Extract the [x, y] coordinate from the center of the cell holding the provided text.  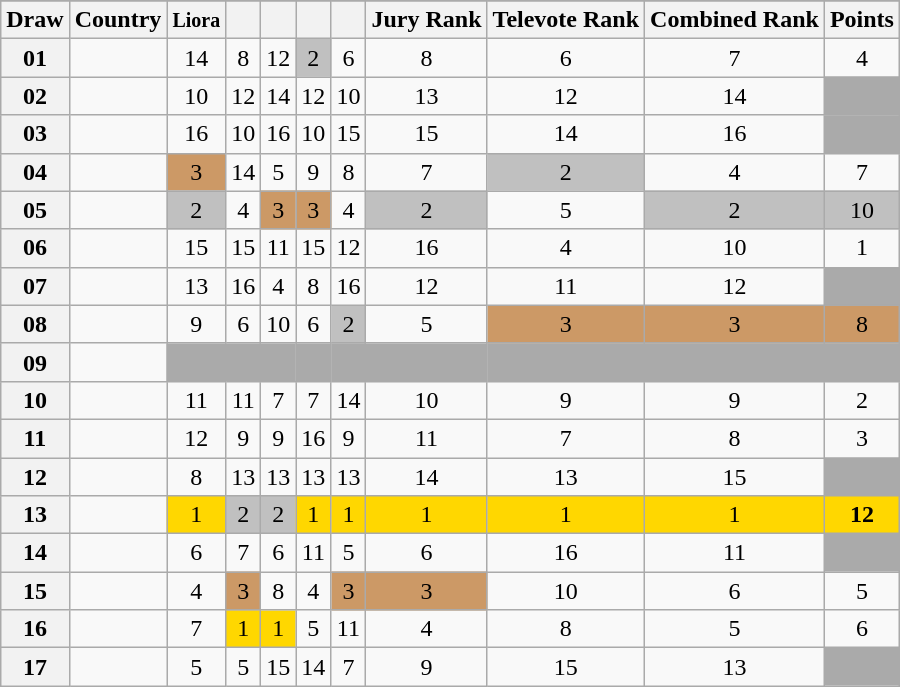
04 [35, 172]
08 [35, 324]
06 [35, 248]
02 [35, 96]
Combined Rank [735, 20]
05 [35, 210]
Liora [196, 20]
Points [862, 20]
17 [35, 667]
09 [35, 362]
Country [118, 20]
Jury Rank [426, 20]
01 [35, 58]
07 [35, 286]
03 [35, 134]
Draw [35, 20]
Televote Rank [566, 20]
